Detect which cell encompasses the target text, then output its [X, Y] center coordinate. 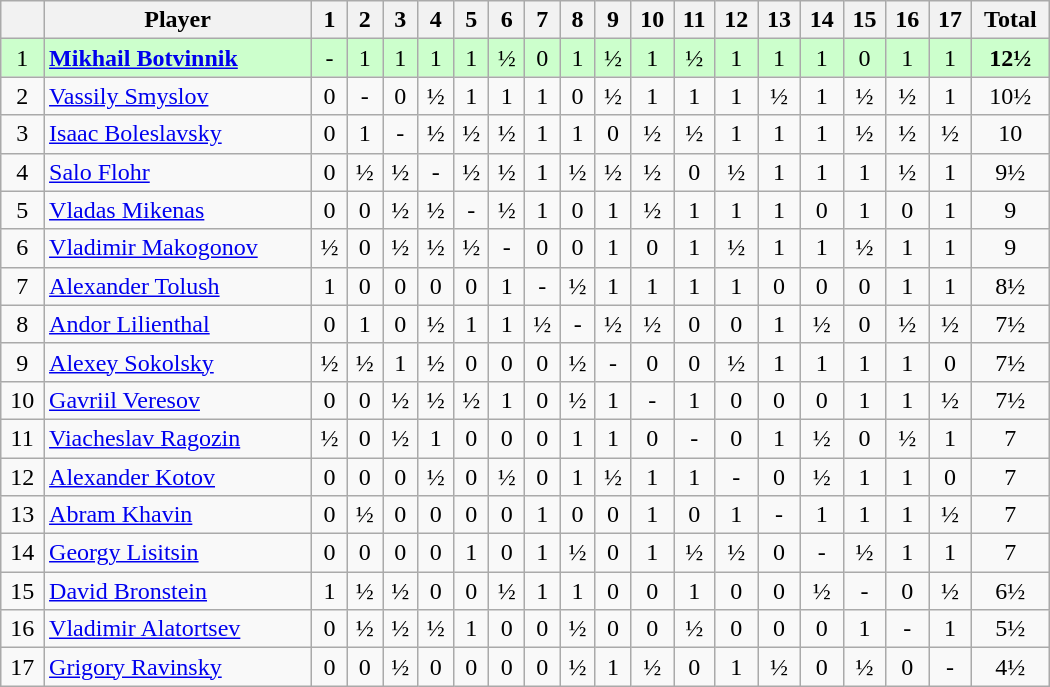
Grigory Ravinsky [178, 667]
Mikhail Botvinnik [178, 58]
12½ [1010, 58]
Viacheslav Ragozin [178, 438]
Vassily Smyslov [178, 96]
4½ [1010, 667]
Salo Flohr [178, 172]
Isaac Boleslavsky [178, 134]
Alexey Sokolsky [178, 362]
Gavriil Veresov [178, 400]
David Bronstein [178, 591]
9½ [1010, 172]
Vladas Mikenas [178, 210]
Andor Lilienthal [178, 324]
6½ [1010, 591]
8½ [1010, 286]
Vladimir Makogonov [178, 248]
Alexander Tolush [178, 286]
Vladimir Alatortsev [178, 629]
Total [1010, 20]
5½ [1010, 629]
Georgy Lisitsin [178, 553]
Player [178, 20]
10½ [1010, 96]
Alexander Kotov [178, 477]
Abram Khavin [178, 515]
